Search for the cell housing the specified text and yield its [x, y] center coordinate. 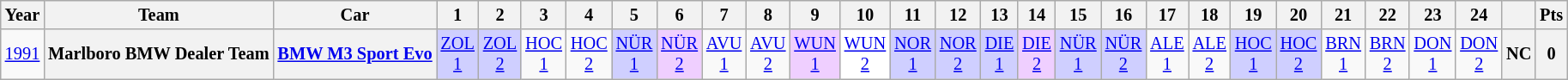
DIE2 [1037, 54]
Car [355, 15]
1991 [22, 54]
WUN1 [814, 54]
13 [1000, 15]
0 [1552, 54]
14 [1037, 15]
Marlboro BMW Dealer Team [158, 54]
23 [1432, 15]
6 [680, 15]
Team [158, 15]
NOR1 [913, 54]
3 [544, 15]
BMW M3 Sport Evo [355, 54]
Pts [1552, 15]
7 [724, 15]
8 [767, 15]
BRN2 [1388, 54]
ALE1 [1167, 54]
22 [1388, 15]
NOR2 [958, 54]
19 [1253, 15]
21 [1343, 15]
16 [1124, 15]
DON2 [1479, 54]
NC [1519, 54]
Year [22, 15]
AVU2 [767, 54]
2 [499, 15]
11 [913, 15]
1 [458, 15]
ZOL1 [458, 54]
12 [958, 15]
BRN1 [1343, 54]
ALE2 [1210, 54]
DIE1 [1000, 54]
15 [1078, 15]
24 [1479, 15]
ZOL2 [499, 54]
AVU1 [724, 54]
DON1 [1432, 54]
WUN2 [865, 54]
18 [1210, 15]
17 [1167, 15]
9 [814, 15]
4 [589, 15]
20 [1299, 15]
10 [865, 15]
5 [635, 15]
